Output the (X, Y) coordinate of the center of the cell containing the given text.  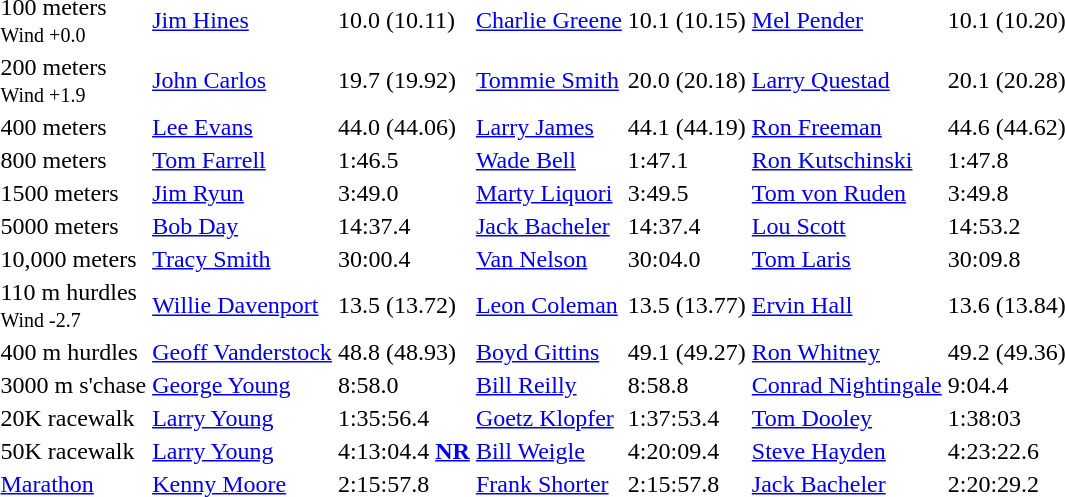
Ron Freeman (846, 127)
1:35:56.4 (404, 418)
19.7 (19.92) (404, 80)
Wade Bell (548, 160)
Jim Ryun (242, 193)
1:47.1 (686, 160)
3:49.0 (404, 193)
Jack Bacheler (548, 226)
Bob Day (242, 226)
30:00.4 (404, 259)
Boyd Gittins (548, 352)
Tom Dooley (846, 418)
Tom Laris (846, 259)
Goetz Klopfer (548, 418)
Tom Farrell (242, 160)
Leon Coleman (548, 306)
1:37:53.4 (686, 418)
Ron Kutschinski (846, 160)
13.5 (13.72) (404, 306)
Bill Weigle (548, 451)
Tommie Smith (548, 80)
Geoff Vanderstock (242, 352)
Willie Davenport (242, 306)
Marty Liquori (548, 193)
Lou Scott (846, 226)
Ervin Hall (846, 306)
20.0 (20.18) (686, 80)
49.1 (49.27) (686, 352)
Ron Whitney (846, 352)
4:20:09.4 (686, 451)
13.5 (13.77) (686, 306)
4:13:04.4 NR (404, 451)
8:58.0 (404, 385)
Steve Hayden (846, 451)
30:04.0 (686, 259)
Larry James (548, 127)
Tom von Ruden (846, 193)
44.0 (44.06) (404, 127)
John Carlos (242, 80)
8:58.8 (686, 385)
Conrad Nightingale (846, 385)
Bill Reilly (548, 385)
1:46.5 (404, 160)
Larry Questad (846, 80)
Lee Evans (242, 127)
George Young (242, 385)
3:49.5 (686, 193)
44.1 (44.19) (686, 127)
Van Nelson (548, 259)
Tracy Smith (242, 259)
48.8 (48.93) (404, 352)
